Scan for the cell matching the given text and deliver its (x, y) coordinate at center. 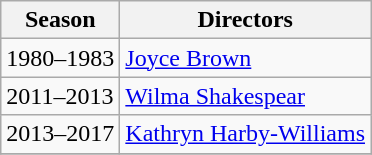
Directors (246, 20)
2011–2013 (60, 96)
Season (60, 20)
1980–1983 (60, 58)
2013–2017 (60, 134)
Kathryn Harby-Williams (246, 134)
Joyce Brown (246, 58)
Wilma Shakespear (246, 96)
